Identify which cell holds the provided text, then report its (X, Y) central coordinate. 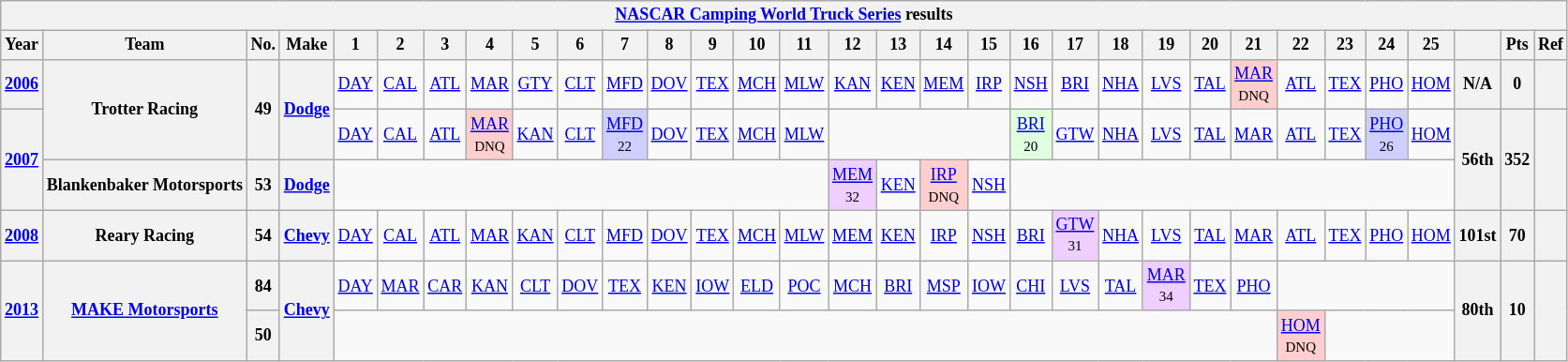
2 (400, 45)
24 (1387, 45)
11 (804, 45)
9 (712, 45)
18 (1121, 45)
Blankenbaker Motorsports (144, 185)
2008 (22, 235)
MFD22 (625, 135)
50 (262, 336)
49 (262, 109)
15 (990, 45)
25 (1432, 45)
GTY (535, 84)
PHO26 (1387, 135)
IRPDNQ (944, 185)
MEM32 (853, 185)
Reary Racing (144, 235)
GTW (1075, 135)
No. (262, 45)
17 (1075, 45)
NASCAR Camping World Truck Series results (784, 15)
84 (262, 286)
CAR (445, 286)
3 (445, 45)
MSP (944, 286)
Ref (1551, 45)
352 (1517, 159)
2013 (22, 311)
ELD (757, 286)
22 (1301, 45)
13 (898, 45)
8 (669, 45)
5 (535, 45)
POC (804, 286)
20 (1210, 45)
CHI (1031, 286)
Team (144, 45)
14 (944, 45)
2006 (22, 84)
4 (490, 45)
21 (1254, 45)
MAKE Motorsports (144, 311)
BRI20 (1031, 135)
1 (355, 45)
12 (853, 45)
53 (262, 185)
54 (262, 235)
70 (1517, 235)
HOMDNQ (1301, 336)
23 (1345, 45)
Make (306, 45)
Year (22, 45)
16 (1031, 45)
GTW31 (1075, 235)
N/A (1477, 84)
56th (1477, 159)
Trotter Racing (144, 109)
6 (580, 45)
7 (625, 45)
MAR34 (1166, 286)
80th (1477, 311)
101st (1477, 235)
Pts (1517, 45)
0 (1517, 84)
2007 (22, 159)
19 (1166, 45)
